Return [x, y] of the center of cell containing provided text 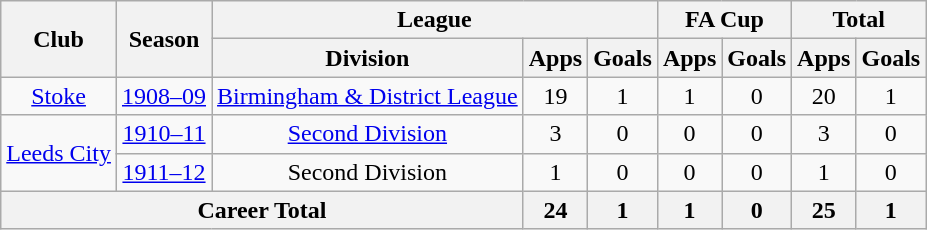
1910–11 [164, 134]
Stoke [59, 96]
FA Cup [724, 20]
Leeds City [59, 153]
League [435, 20]
1908–09 [164, 96]
Career Total [262, 210]
1911–12 [164, 172]
Division [368, 58]
20 [824, 96]
Season [164, 39]
Club [59, 39]
24 [555, 210]
19 [555, 96]
25 [824, 210]
Birmingham & District League [368, 96]
Total [859, 20]
